Return the [X, Y] coordinate for the center point of the cell that contains the specified text.  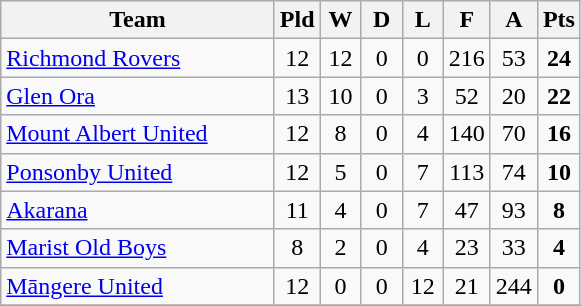
74 [514, 172]
Pld [297, 20]
244 [514, 286]
21 [466, 286]
22 [558, 96]
33 [514, 248]
23 [466, 248]
113 [466, 172]
5 [340, 172]
Glen Ora [138, 96]
20 [514, 96]
L [422, 20]
Pts [558, 20]
Team [138, 20]
13 [297, 96]
140 [466, 134]
16 [558, 134]
Mount Albert United [138, 134]
47 [466, 210]
A [514, 20]
D [382, 20]
70 [514, 134]
52 [466, 96]
3 [422, 96]
Ponsonby United [138, 172]
Richmond Rovers [138, 58]
Akarana [138, 210]
24 [558, 58]
93 [514, 210]
11 [297, 210]
F [466, 20]
216 [466, 58]
W [340, 20]
53 [514, 58]
Marist Old Boys [138, 248]
2 [340, 248]
Māngere United [138, 286]
